Search for the cell housing the specified text and yield its (x, y) center coordinate. 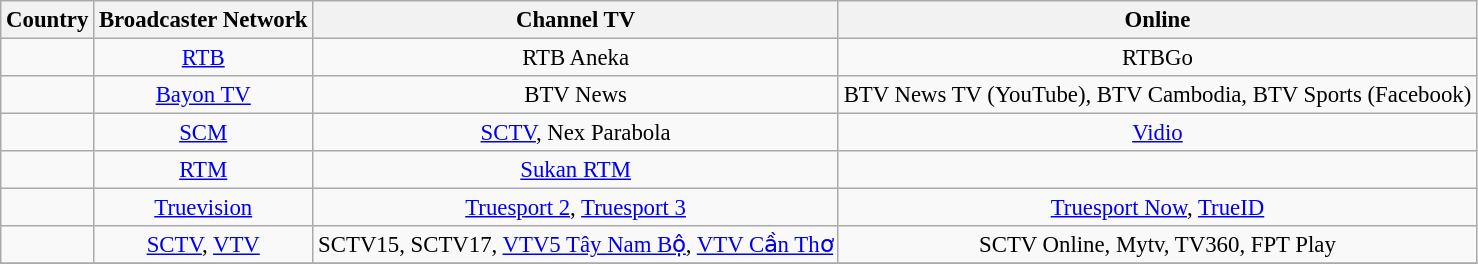
SCM (204, 133)
Country (48, 20)
Bayon TV (204, 95)
Broadcaster Network (204, 20)
RTB (204, 58)
SCTV, VTV (204, 245)
Sukan RTM (576, 170)
BTV News TV (YouTube), BTV Cambodia, BTV Sports (Facebook) (1157, 95)
Channel TV (576, 20)
Vidio (1157, 133)
SCTV, Nex Parabola (576, 133)
Truesport 2, Truesport 3 (576, 208)
SCTV Online, Mytv, TV360, FPT Play (1157, 245)
Truesport Now, TrueID (1157, 208)
Truevision (204, 208)
RTM (204, 170)
Online (1157, 20)
BTV News (576, 95)
RTB Aneka (576, 58)
RTBGo (1157, 58)
SCTV15, SCTV17, VTV5 Tây Nam Bộ, VTV Cần Thơ (576, 245)
